Return [x, y] of the center of cell containing provided text 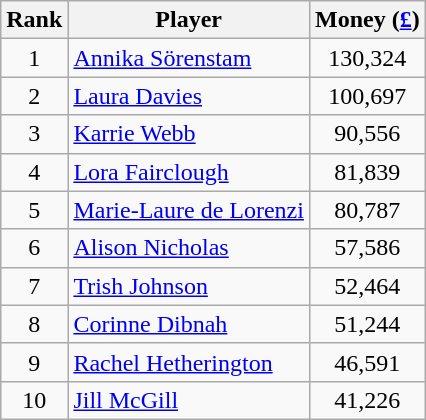
10 [34, 400]
Trish Johnson [189, 286]
46,591 [367, 362]
Rachel Hetherington [189, 362]
Corinne Dibnah [189, 324]
81,839 [367, 172]
Rank [34, 20]
Lora Fairclough [189, 172]
Alison Nicholas [189, 248]
41,226 [367, 400]
Karrie Webb [189, 134]
Player [189, 20]
2 [34, 96]
90,556 [367, 134]
Marie-Laure de Lorenzi [189, 210]
9 [34, 362]
130,324 [367, 58]
8 [34, 324]
52,464 [367, 286]
4 [34, 172]
Laura Davies [189, 96]
51,244 [367, 324]
Money (£) [367, 20]
80,787 [367, 210]
57,586 [367, 248]
5 [34, 210]
100,697 [367, 96]
3 [34, 134]
6 [34, 248]
Jill McGill [189, 400]
7 [34, 286]
Annika Sörenstam [189, 58]
1 [34, 58]
